From the cell containing the given text, extract its center point as (X, Y) coordinate. 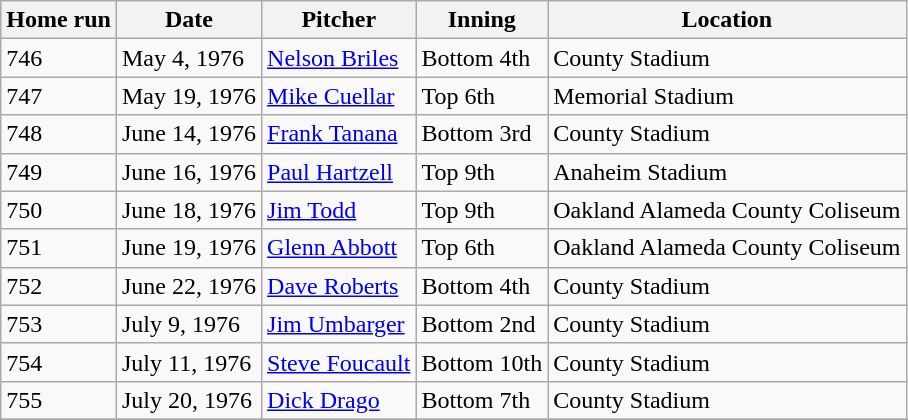
Dick Drago (339, 400)
Location (727, 20)
Bottom 3rd (482, 134)
May 4, 1976 (188, 58)
750 (59, 210)
Pitcher (339, 20)
May 19, 1976 (188, 96)
June 19, 1976 (188, 248)
Dave Roberts (339, 286)
Frank Tanana (339, 134)
July 9, 1976 (188, 324)
Bottom 2nd (482, 324)
Mike Cuellar (339, 96)
June 18, 1976 (188, 210)
Home run (59, 20)
July 20, 1976 (188, 400)
June 22, 1976 (188, 286)
749 (59, 172)
Inning (482, 20)
June 16, 1976 (188, 172)
Date (188, 20)
Steve Foucault (339, 362)
748 (59, 134)
June 14, 1976 (188, 134)
Bottom 7th (482, 400)
Paul Hartzell (339, 172)
747 (59, 96)
Nelson Briles (339, 58)
Bottom 10th (482, 362)
July 11, 1976 (188, 362)
753 (59, 324)
746 (59, 58)
Anaheim Stadium (727, 172)
Glenn Abbott (339, 248)
755 (59, 400)
752 (59, 286)
Memorial Stadium (727, 96)
Jim Umbarger (339, 324)
Jim Todd (339, 210)
754 (59, 362)
751 (59, 248)
